Scan for the cell matching the given text and deliver its [x, y] coordinate at center. 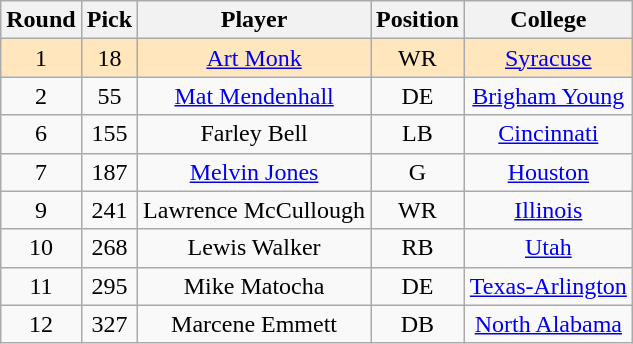
G [418, 172]
18 [109, 58]
9 [41, 210]
187 [109, 172]
Mike Matocha [254, 286]
Player [254, 20]
12 [41, 324]
241 [109, 210]
Farley Bell [254, 134]
2 [41, 96]
155 [109, 134]
RB [418, 248]
Lewis Walker [254, 248]
North Alabama [548, 324]
Round [41, 20]
Utah [548, 248]
Mat Mendenhall [254, 96]
295 [109, 286]
LB [418, 134]
Houston [548, 172]
Syracuse [548, 58]
7 [41, 172]
11 [41, 286]
Position [418, 20]
268 [109, 248]
327 [109, 324]
Pick [109, 20]
College [548, 20]
55 [109, 96]
Cincinnati [548, 134]
6 [41, 134]
Lawrence McCullough [254, 210]
Illinois [548, 210]
Art Monk [254, 58]
Texas-Arlington [548, 286]
Melvin Jones [254, 172]
Marcene Emmett [254, 324]
DB [418, 324]
10 [41, 248]
Brigham Young [548, 96]
1 [41, 58]
